Find where the given text appears and provide that cell's center as (x, y) coordinate. 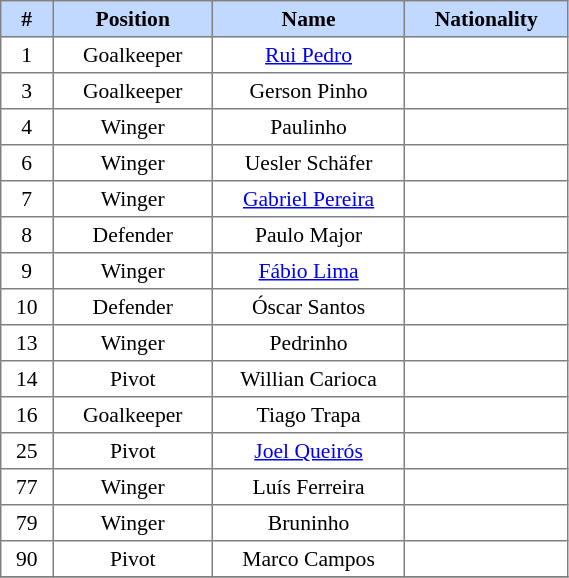
Luís Ferreira (309, 487)
Pedrinho (309, 343)
Bruninho (309, 523)
Joel Queirós (309, 451)
Paulinho (309, 127)
10 (27, 307)
25 (27, 451)
Uesler Schäfer (309, 163)
Fábio Lima (309, 271)
77 (27, 487)
16 (27, 415)
# (27, 19)
3 (27, 91)
Willian Carioca (309, 379)
8 (27, 235)
Tiago Trapa (309, 415)
Rui Pedro (309, 55)
4 (27, 127)
Gerson Pinho (309, 91)
Nationality (486, 19)
14 (27, 379)
Paulo Major (309, 235)
Gabriel Pereira (309, 199)
7 (27, 199)
Marco Campos (309, 559)
6 (27, 163)
Position (133, 19)
Name (309, 19)
9 (27, 271)
1 (27, 55)
90 (27, 559)
79 (27, 523)
Óscar Santos (309, 307)
13 (27, 343)
